For the text-containing cell, return its midpoint in (x, y) coordinate format. 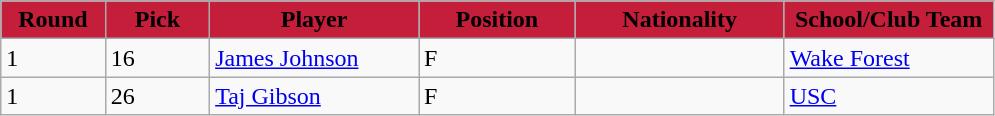
Pick (157, 20)
Player (314, 20)
Round (53, 20)
USC (888, 96)
Nationality (680, 20)
James Johnson (314, 58)
Position (498, 20)
School/Club Team (888, 20)
Taj Gibson (314, 96)
16 (157, 58)
Wake Forest (888, 58)
26 (157, 96)
